Determine the (X, Y) coordinate at the center of the cell enclosing the given text.  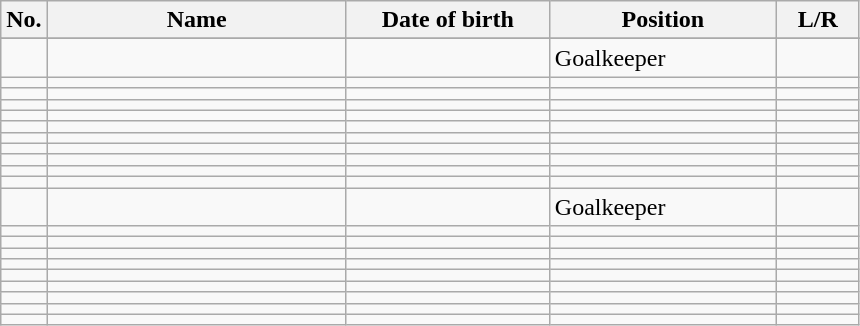
L/R (818, 20)
Date of birth (448, 20)
No. (24, 20)
Position (662, 20)
Name (196, 20)
